For the text-containing cell, return its midpoint in (X, Y) coordinate format. 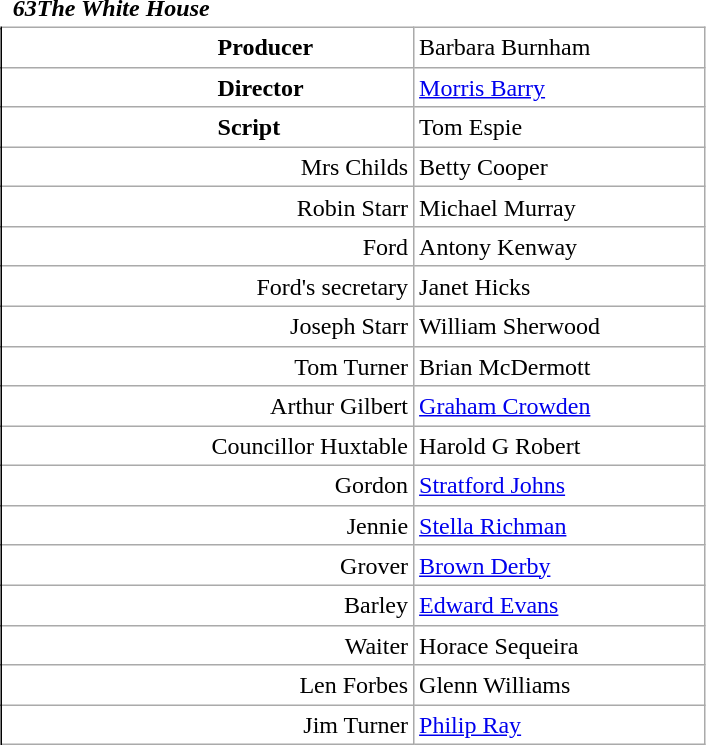
Councillor Huxtable (208, 446)
Horace Sequeira (560, 645)
Antony Kenway (560, 247)
Glenn Williams (560, 685)
Edward Evans (560, 605)
Brown Derby (560, 565)
Grover (208, 565)
Ford's secretary (208, 286)
Stratford Johns (560, 486)
Tom Turner (208, 366)
Len Forbes (208, 685)
Janet Hicks (560, 286)
Morris Barry (560, 87)
Arthur Gilbert (208, 406)
Director (208, 87)
Robin Starr (208, 207)
Barbara Burnham (560, 47)
Waiter (208, 645)
Gordon (208, 486)
Producer (208, 47)
Tom Espie (560, 127)
William Sherwood (560, 326)
Stella Richman (560, 525)
Ford (208, 247)
Script (208, 127)
Jennie (208, 525)
Harold G Robert (560, 446)
Betty Cooper (560, 167)
Michael Murray (560, 207)
Mrs Childs (208, 167)
Joseph Starr (208, 326)
Philip Ray (560, 725)
Graham Crowden (560, 406)
Brian McDermott (560, 366)
Barley (208, 605)
Jim Turner (208, 725)
